For the text-containing cell, return its midpoint in (x, y) coordinate format. 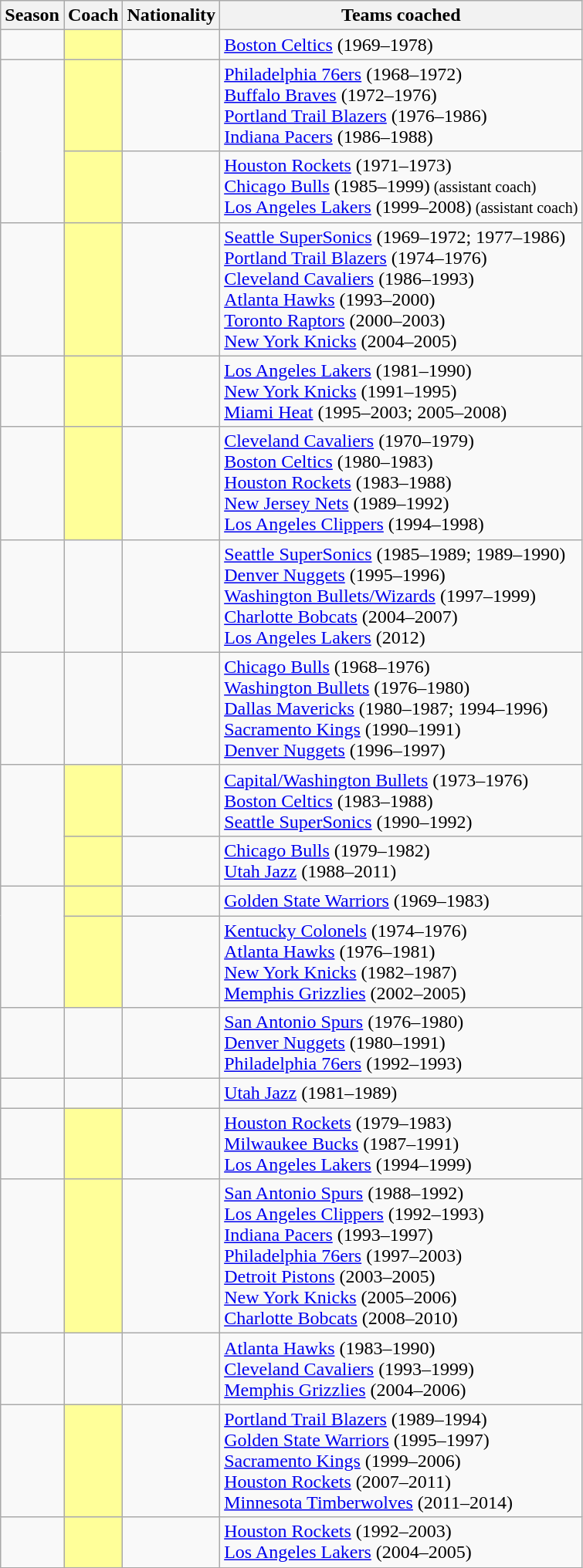
Philadelphia 76ers (1968–1972)Buffalo Braves (1972–1976)Portland Trail Blazers (1976–1986)Indiana Pacers (1986–1988) (402, 105)
Utah Jazz (1981–1989) (402, 1093)
Chicago Bulls (1979–1982)Utah Jazz (1988–2011) (402, 861)
Chicago Bulls (1968–1976)Washington Bullets (1976–1980)Dallas Mavericks (1980–1987; 1994–1996)Sacramento Kings (1990–1991)Denver Nuggets (1996–1997) (402, 708)
Kentucky Colonels (1974–1976)Atlanta Hawks (1976–1981)New York Knicks (1982–1987)Memphis Grizzlies (2002–2005) (402, 961)
Boston Celtics (1969–1978) (402, 45)
Los Angeles Lakers (1981–1990)New York Knicks (1991–1995)Miami Heat (1995–2003; 2005–2008) (402, 391)
Nationality (171, 15)
Houston Rockets (1992–2003) Los Angeles Lakers (2004–2005) (402, 1542)
Houston Rockets (1979–1983) Milwaukee Bucks (1987–1991) Los Angeles Lakers (1994–1999) (402, 1144)
Capital/Washington Bullets (1973–1976)Boston Celtics (1983–1988)Seattle SuperSonics (1990–1992) (402, 800)
Atlanta Hawks (1983–1990) Cleveland Cavaliers (1993–1999) Memphis Grizzlies (2004–2006) (402, 1369)
Cleveland Cavaliers (1970–1979)Boston Celtics (1980–1983)Houston Rockets (1983–1988)New Jersey Nets (1989–1992)Los Angeles Clippers (1994–1998) (402, 483)
Season (32, 15)
Teams coached (402, 15)
Coach (93, 15)
Golden State Warriors (1969–1983) (402, 901)
San Antonio Spurs (1976–1980)Denver Nuggets (1980–1991)Philadelphia 76ers (1992–1993) (402, 1043)
Houston Rockets (1971–1973)Chicago Bulls (1985–1999) (assistant coach)Los Angeles Lakers (1999–2008) (assistant coach) (402, 187)
